Find where the given text appears and provide that cell's center as (X, Y) coordinate. 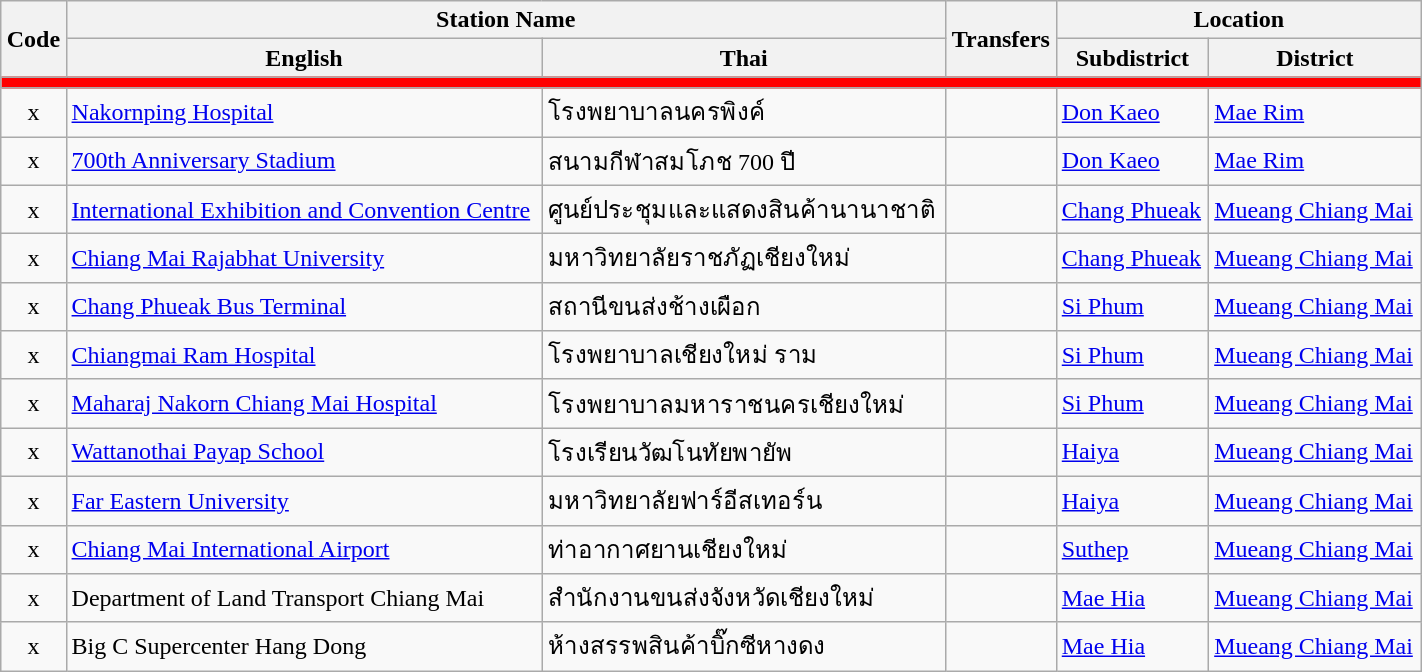
Chang Phueak Bus Terminal (304, 306)
สนามกีฬาสมโภช 700 ปี (744, 160)
สถานีขนส่งช้างเผือก (744, 306)
ท่าอากาศยานเชียงใหม่ (744, 550)
โรงพยาบาลมหาราชนครเชียงใหม่ (744, 404)
English (304, 58)
Thai (744, 58)
District (1316, 58)
Code (34, 39)
Location (1238, 20)
สำนักงานขนส่งจังหวัดเชียงใหม่ (744, 598)
Suthep (1132, 550)
มหาวิทยาลัยราชภัฏเชียงใหม่ (744, 258)
Subdistrict (1132, 58)
Transfers (1000, 39)
Far Eastern University (304, 500)
Chiang Mai Rajabhat University (304, 258)
Wattanothai Payap School (304, 452)
700th Anniversary Stadium (304, 160)
โรงพยาบาลนครพิงค์ (744, 112)
Chiangmai Ram Hospital (304, 356)
International Exhibition and Convention Centre (304, 210)
Department of Land Transport Chiang Mai (304, 598)
Nakornping Hospital (304, 112)
Big C Supercenter Hang Dong (304, 646)
โรงเรียนวัฒโนทัยพายัพ (744, 452)
Chiang Mai International Airport (304, 550)
Maharaj Nakorn Chiang Mai Hospital (304, 404)
มหาวิทยาลัยฟาร์อีสเทอร์น (744, 500)
ห้างสรรพสินค้าบิ๊กซีหางดง (744, 646)
ศูนย์ประชุมและแสดงสินค้านานาชาติ (744, 210)
โรงพยาบาลเชียงใหม่ ราม (744, 356)
Station Name (506, 20)
